Find where the given text appears and provide that cell's center as (x, y) coordinate. 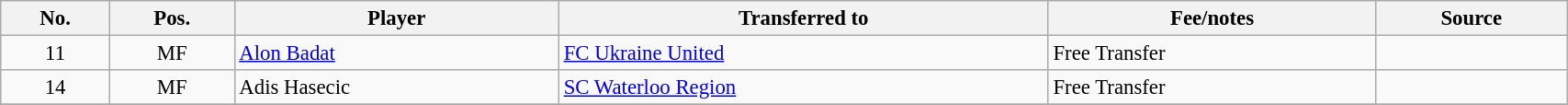
Pos. (172, 18)
11 (55, 53)
FC Ukraine United (803, 53)
SC Waterloo Region (803, 87)
Transferred to (803, 18)
Fee/notes (1213, 18)
Adis Hasecic (397, 87)
Source (1472, 18)
14 (55, 87)
Alon Badat (397, 53)
Player (397, 18)
No. (55, 18)
